For the text-containing cell, return its midpoint in [x, y] coordinate format. 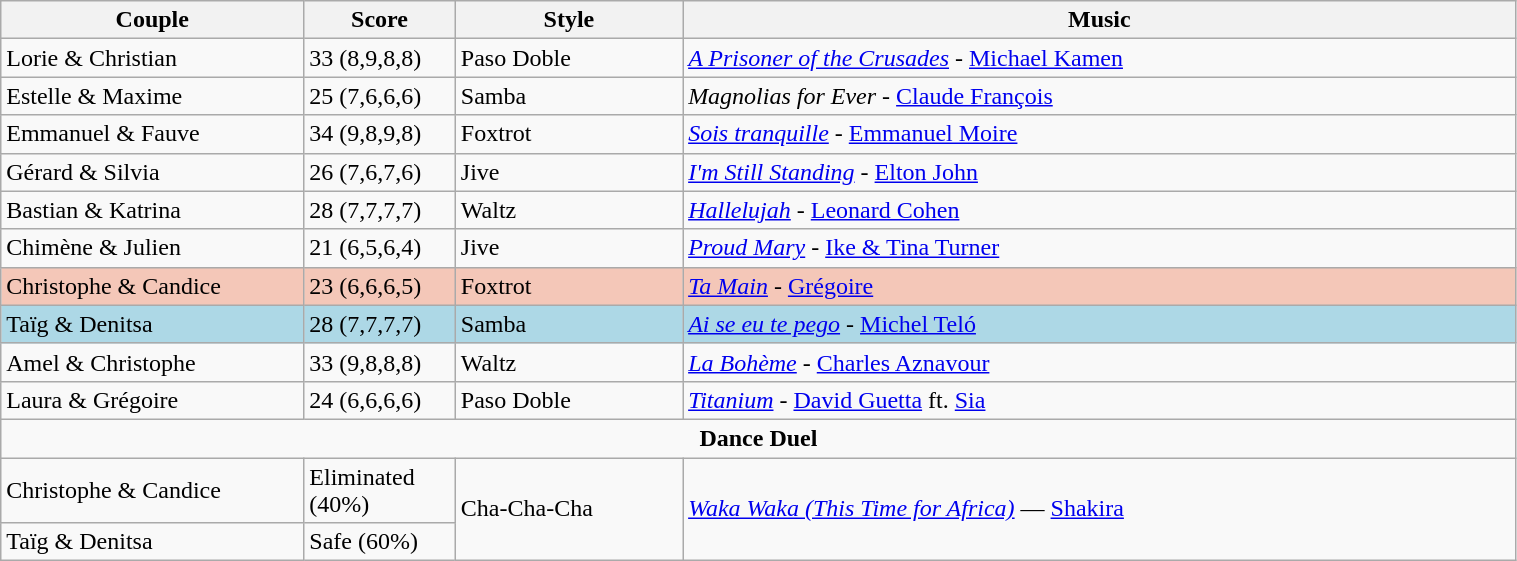
Titanium - David Guetta ft. Sia [1100, 400]
34 (9,8,9,8) [380, 134]
Safe (60%) [380, 542]
Lorie & Christian [152, 58]
A Prisoner of the Crusades - Michael Kamen [1100, 58]
Laura & Grégoire [152, 400]
Ta Main - Grégoire [1100, 286]
Estelle & Maxime [152, 96]
Hallelujah - Leonard Cohen [1100, 210]
Music [1100, 20]
Waka Waka (This Time for Africa) — Shakira [1100, 510]
24 (6,6,6,6) [380, 400]
Cha-Cha-Cha [568, 510]
25 (7,6,6,6) [380, 96]
Sois tranquille - Emmanuel Moire [1100, 134]
Bastian & Katrina [152, 210]
26 (7,6,7,6) [380, 172]
Ai se eu te pego - Michel Teló [1100, 324]
23 (6,6,6,5) [380, 286]
Emmanuel & Fauve [152, 134]
La Bohème - Charles Aznavour [1100, 362]
Gérard & Silvia [152, 172]
Magnolias for Ever - Claude François [1100, 96]
Style [568, 20]
I'm Still Standing - Elton John [1100, 172]
Amel & Christophe [152, 362]
Chimène & Julien [152, 248]
Dance Duel [758, 438]
Proud Mary - Ike & Tina Turner [1100, 248]
33 (8,9,8,8) [380, 58]
Eliminated (40%) [380, 490]
33 (9,8,8,8) [380, 362]
Score [380, 20]
21 (6,5,6,4) [380, 248]
Couple [152, 20]
